Return (X, Y) of the center of cell containing provided text 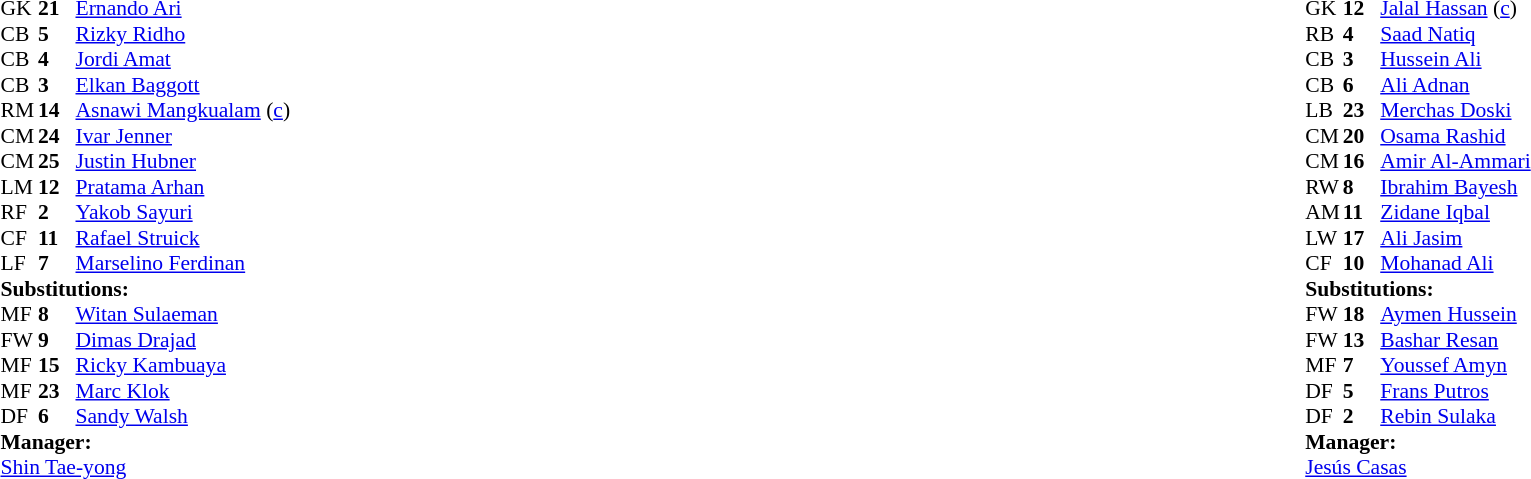
Hussein Ali (1455, 59)
17 (1362, 238)
Witan Sulaeman (184, 315)
Ali Jasim (1455, 238)
Mohanad Ali (1455, 263)
LB (1324, 111)
9 (57, 340)
16 (1362, 161)
LW (1324, 238)
15 (57, 365)
24 (57, 136)
Sandy Walsh (184, 417)
Asnawi Mangkualam (c) (184, 111)
LM (19, 187)
Ibrahim Bayesh (1455, 187)
Rizky Ridho (184, 34)
12 (57, 187)
Aymen Hussein (1455, 315)
14 (57, 111)
Merchas Doski (1455, 111)
RM (19, 111)
Marselino Ferdinan (184, 263)
25 (57, 161)
Pratama Arhan (184, 187)
Rebin Sulaka (1455, 417)
13 (1362, 340)
Youssef Amyn (1455, 365)
Ricky Kambuaya (184, 365)
Elkan Baggott (184, 85)
20 (1362, 136)
Bashar Resan (1455, 340)
10 (1362, 263)
Amir Al-Ammari (1455, 161)
LF (19, 263)
Dimas Drajad (184, 340)
Saad Natiq (1455, 34)
Marc Klok (184, 391)
Rafael Struick (184, 238)
Yakob Sayuri (184, 213)
Osama Rashid (1455, 136)
RF (19, 213)
AM (1324, 213)
Ivar Jenner (184, 136)
Jordi Amat (184, 59)
Ali Adnan (1455, 85)
RW (1324, 187)
Justin Hubner (184, 161)
18 (1362, 315)
Zidane Iqbal (1455, 213)
RB (1324, 34)
Frans Putros (1455, 391)
